Scan for the cell matching the given text and deliver its (X, Y) coordinate at center. 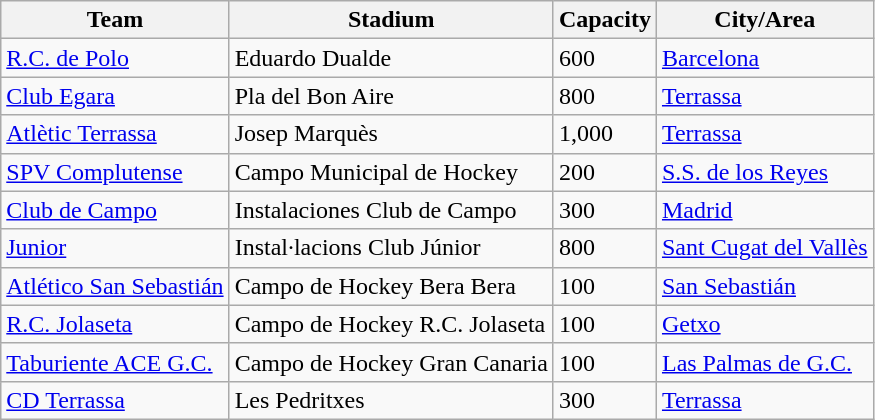
Les Pedritxes (391, 400)
Campo de Hockey R.C. Jolaseta (391, 324)
Eduardo Dualde (391, 58)
Capacity (604, 20)
Pla del Bon Aire (391, 96)
Atlético San Sebastián (115, 286)
Team (115, 20)
Junior (115, 248)
1,000 (604, 134)
City/Area (764, 20)
Taburiente ACE G.C. (115, 362)
R.C. de Polo (115, 58)
SPV Complutense (115, 172)
Josep Marquès (391, 134)
Barcelona (764, 58)
Campo Municipal de Hockey (391, 172)
Club de Campo (115, 210)
Campo de Hockey Bera Bera (391, 286)
Instalaciones Club de Campo (391, 210)
S.S. de los Reyes (764, 172)
Sant Cugat del Vallès (764, 248)
Club Egara (115, 96)
Instal·lacions Club Júnior (391, 248)
200 (604, 172)
Campo de Hockey Gran Canaria (391, 362)
Madrid (764, 210)
Getxo (764, 324)
R.C. Jolaseta (115, 324)
San Sebastián (764, 286)
Stadium (391, 20)
CD Terrassa (115, 400)
Atlètic Terrassa (115, 134)
Las Palmas de G.C. (764, 362)
600 (604, 58)
